Pinpoint the cell where the given text exists, returning its [x, y] midpoint coordinate. 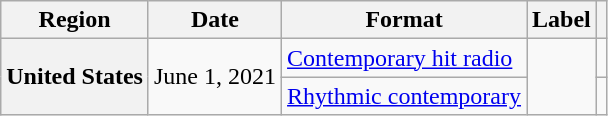
United States [75, 77]
Format [404, 20]
Contemporary hit radio [404, 58]
Rhythmic contemporary [404, 96]
Region [75, 20]
Date [214, 20]
June 1, 2021 [214, 77]
Label [562, 20]
